Search for the cell housing the specified text and yield its [x, y] center coordinate. 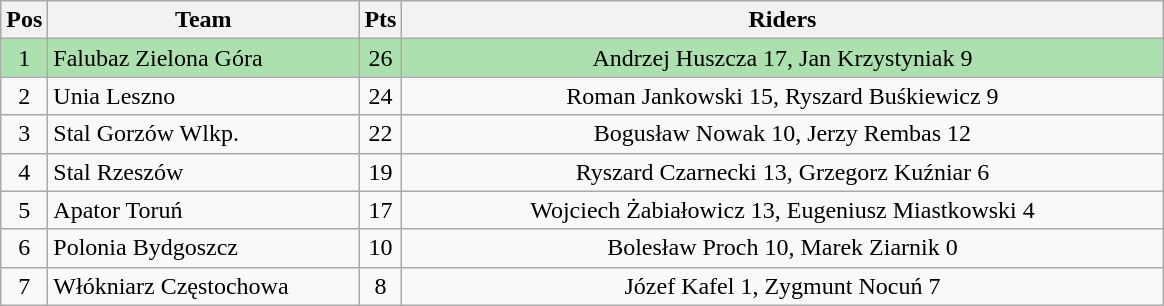
Stal Gorzów Wlkp. [204, 134]
8 [380, 286]
3 [24, 134]
Team [204, 20]
4 [24, 172]
Bogusław Nowak 10, Jerzy Rembas 12 [782, 134]
Stal Rzeszów [204, 172]
1 [24, 58]
Józef Kafel 1, Zygmunt Nocuń 7 [782, 286]
6 [24, 248]
Polonia Bydgoszcz [204, 248]
10 [380, 248]
26 [380, 58]
19 [380, 172]
Pos [24, 20]
Andrzej Huszcza 17, Jan Krzystyniak 9 [782, 58]
22 [380, 134]
Bolesław Proch 10, Marek Ziarnik 0 [782, 248]
Riders [782, 20]
Apator Toruń [204, 210]
5 [24, 210]
Wojciech Żabiałowicz 13, Eugeniusz Miastkowski 4 [782, 210]
Ryszard Czarnecki 13, Grzegorz Kuźniar 6 [782, 172]
2 [24, 96]
7 [24, 286]
Włókniarz Częstochowa [204, 286]
24 [380, 96]
Unia Leszno [204, 96]
17 [380, 210]
Falubaz Zielona Góra [204, 58]
Roman Jankowski 15, Ryszard Buśkiewicz 9 [782, 96]
Pts [380, 20]
